Capture the cell that displays the provided text and extract its (X, Y) central coordinate. 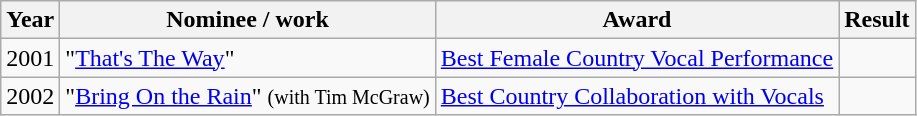
"That's The Way" (248, 58)
2002 (30, 96)
Year (30, 20)
Best Female Country Vocal Performance (636, 58)
Best Country Collaboration with Vocals (636, 96)
2001 (30, 58)
Award (636, 20)
Nominee / work (248, 20)
Result (877, 20)
"Bring On the Rain" (with Tim McGraw) (248, 96)
